Capture the cell that displays the provided text and extract its (x, y) central coordinate. 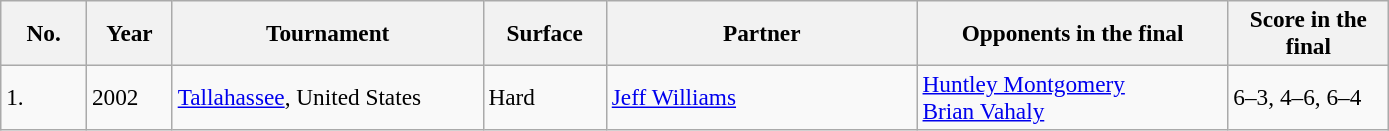
2002 (130, 98)
Huntley Montgomery Brian Vahaly (1072, 98)
Hard (544, 98)
Tallahassee, United States (328, 98)
Opponents in the final (1072, 32)
No. (44, 32)
Surface (544, 32)
Partner (762, 32)
1. (44, 98)
Score in the final (1308, 32)
Tournament (328, 32)
Jeff Williams (762, 98)
6–3, 4–6, 6–4 (1308, 98)
Year (130, 32)
